Pinpoint the cell where the given text exists, returning its [X, Y] midpoint coordinate. 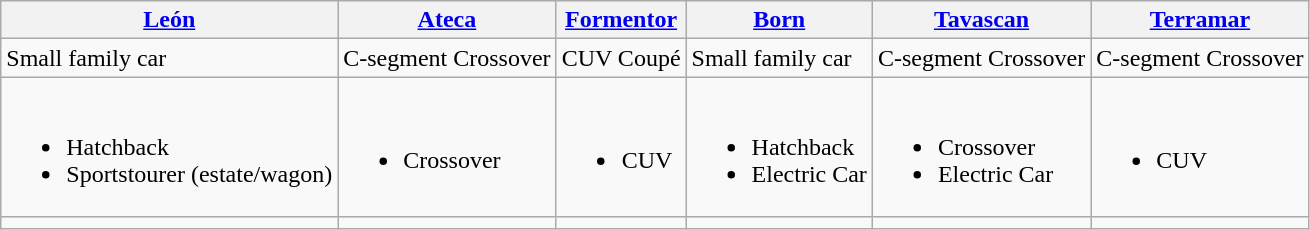
Formentor [621, 20]
Born [779, 20]
Crossover [447, 147]
Tavascan [981, 20]
HatchbackElectric Car [779, 147]
CUV Coupé [621, 58]
CrossoverElectric Car [981, 147]
HatchbackSportstourer (estate/wagon) [170, 147]
Ateca [447, 20]
Terramar [1200, 20]
León [170, 20]
